From the cell containing the given text, extract its center point as (x, y) coordinate. 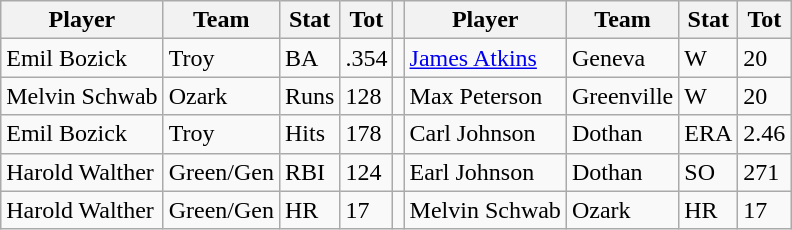
Greenville (622, 96)
Earl Johnson (485, 172)
Hits (309, 134)
128 (366, 96)
James Atkins (485, 58)
.354 (366, 58)
271 (764, 172)
SO (708, 172)
Carl Johnson (485, 134)
124 (366, 172)
RBI (309, 172)
2.46 (764, 134)
178 (366, 134)
Max Peterson (485, 96)
BA (309, 58)
ERA (708, 134)
Runs (309, 96)
Geneva (622, 58)
